Provide the [x, y] coordinate of the cell's center where the given text is located.  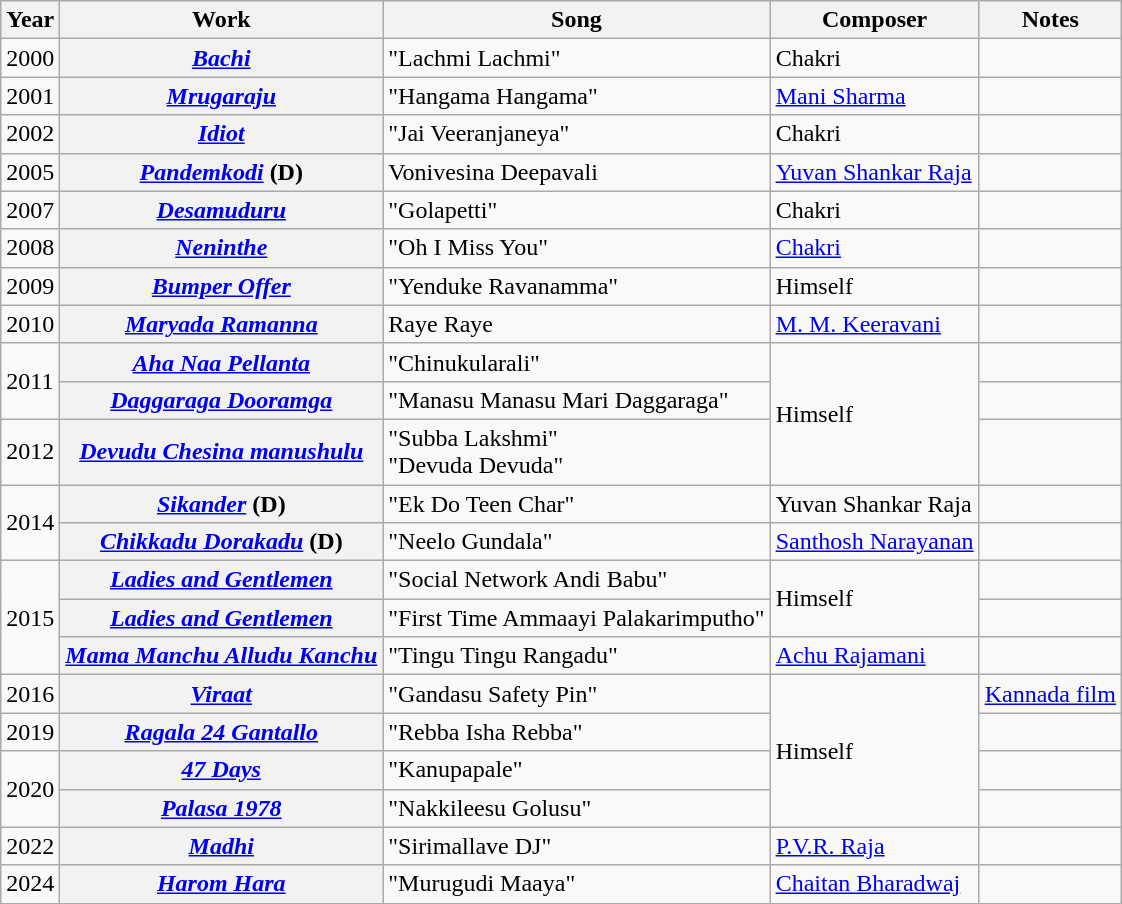
Mrugaraju [222, 96]
Achu Rajamani [874, 656]
Mama Manchu Alludu Kanchu [222, 656]
Ragala 24 Gantallo [222, 732]
47 Days [222, 770]
2009 [30, 286]
Raye Raye [576, 324]
2001 [30, 96]
2014 [30, 522]
Kannada film [1050, 694]
"Oh I Miss You" [576, 248]
"Manasu Manasu Mari Daggaraga" [576, 400]
"Neelo Gundala" [576, 542]
Maryada Ramanna [222, 324]
"Social Network Andi Babu" [576, 580]
Idiot [222, 134]
2005 [30, 172]
Year [30, 20]
Palasa 1978 [222, 808]
"Yenduke Ravanamma" [576, 286]
"Ek Do Teen Char" [576, 503]
Madhi [222, 846]
2024 [30, 884]
"Chinukularali" [576, 362]
2012 [30, 452]
Devudu Chesina manushulu [222, 452]
"Lachmi Lachmi" [576, 58]
Work [222, 20]
Daggaraga Dooramga [222, 400]
"First Time Ammaayi Palakarimputho" [576, 618]
2000 [30, 58]
2020 [30, 789]
Viraat [222, 694]
2022 [30, 846]
"Gandasu Safety Pin" [576, 694]
Bumper Offer [222, 286]
Song [576, 20]
Bachi [222, 58]
"Nakkileesu Golusu" [576, 808]
2019 [30, 732]
Pandemkodi (D) [222, 172]
Aha Naa Pellanta [222, 362]
2010 [30, 324]
Neninthe [222, 248]
"Jai Veeranjaneya" [576, 134]
Vonivesina Deepavali [576, 172]
"Tingu Tingu Rangadu" [576, 656]
2007 [30, 210]
"Sirimallave DJ" [576, 846]
Notes [1050, 20]
Sikander (D) [222, 503]
Chaitan Bharadwaj [874, 884]
"Murugudi Maaya" [576, 884]
Mani Sharma [874, 96]
P.V.R. Raja [874, 846]
"Kanupapale" [576, 770]
2016 [30, 694]
Composer [874, 20]
"Rebba Isha Rebba" [576, 732]
Harom Hara [222, 884]
2011 [30, 381]
"Hangama Hangama" [576, 96]
"Subba Lakshmi" "Devuda Devuda" [576, 452]
M. M. Keeravani [874, 324]
Desamuduru [222, 210]
2008 [30, 248]
Santhosh Narayanan [874, 542]
2015 [30, 618]
"Golapetti" [576, 210]
Chikkadu Dorakadu (D) [222, 542]
2002 [30, 134]
